For the text-containing cell, return its midpoint in [x, y] coordinate format. 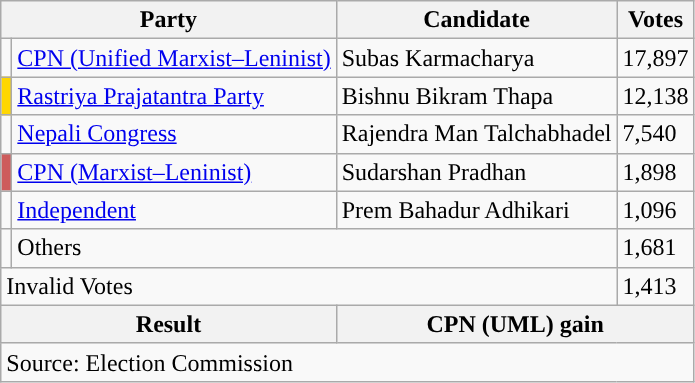
Party [168, 20]
Subas Karmacharya [476, 58]
Candidate [476, 20]
Rastriya Prajatantra Party [174, 96]
17,897 [656, 58]
CPN (Marxist–Leninist) [174, 172]
Sudarshan Pradhan [476, 172]
7,540 [656, 134]
CPN (Unified Marxist–Leninist) [174, 58]
CPN (UML) gain [515, 324]
Invalid Votes [309, 286]
Result [168, 324]
1,413 [656, 286]
Prem Bahadur Adhikari [476, 210]
Votes [656, 20]
Source: Election Commission [348, 362]
Nepali Congress [174, 134]
Bishnu Bikram Thapa [476, 96]
1,096 [656, 210]
Rajendra Man Talchabhadel [476, 134]
1,898 [656, 172]
Others [314, 248]
12,138 [656, 96]
1,681 [656, 248]
Independent [174, 210]
